Pinpoint the cell where the given text exists, returning its [X, Y] midpoint coordinate. 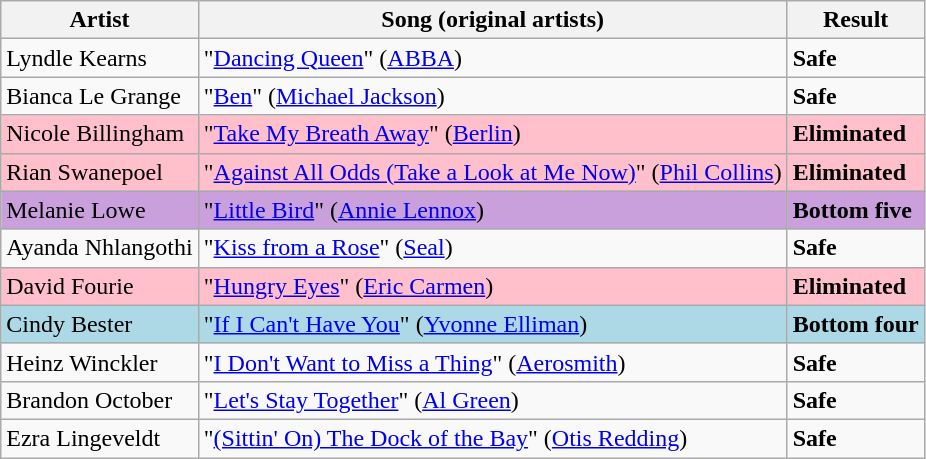
Heinz Winckler [100, 362]
"Hungry Eyes" (Eric Carmen) [492, 286]
Artist [100, 20]
"Take My Breath Away" (Berlin) [492, 134]
Cindy Bester [100, 324]
Melanie Lowe [100, 210]
"Kiss from a Rose" (Seal) [492, 248]
Rian Swanepoel [100, 172]
Song (original artists) [492, 20]
David Fourie [100, 286]
"I Don't Want to Miss a Thing" (Aerosmith) [492, 362]
"If I Can't Have You" (Yvonne Elliman) [492, 324]
"Ben" (Michael Jackson) [492, 96]
Ezra Lingeveldt [100, 438]
"Let's Stay Together" (Al Green) [492, 400]
"Little Bird" (Annie Lennox) [492, 210]
Bottom four [856, 324]
Bottom five [856, 210]
"Dancing Queen" (ABBA) [492, 58]
"(Sittin' On) The Dock of the Bay" (Otis Redding) [492, 438]
Lyndle Kearns [100, 58]
Bianca Le Grange [100, 96]
Result [856, 20]
Nicole Billingham [100, 134]
"Against All Odds (Take a Look at Me Now)" (Phil Collins) [492, 172]
Ayanda Nhlangothi [100, 248]
Brandon October [100, 400]
